Pinpoint the cell where the given text exists, returning its [x, y] midpoint coordinate. 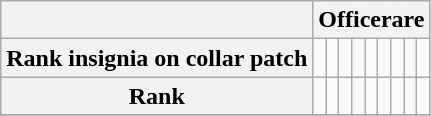
Rank [157, 96]
Officerare [372, 20]
Rank insignia on collar patch [157, 58]
